Return the [x, y] coordinate for the center point of the cell that contains the specified text.  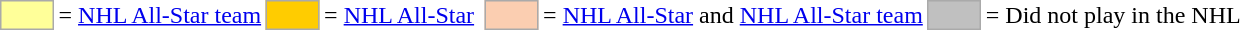
= NHL All-Star and NHL All-Star team [734, 15]
= NHL All-Star [400, 15]
= NHL All-Star team [160, 15]
